From the cell containing the given text, extract its center point as [X, Y] coordinate. 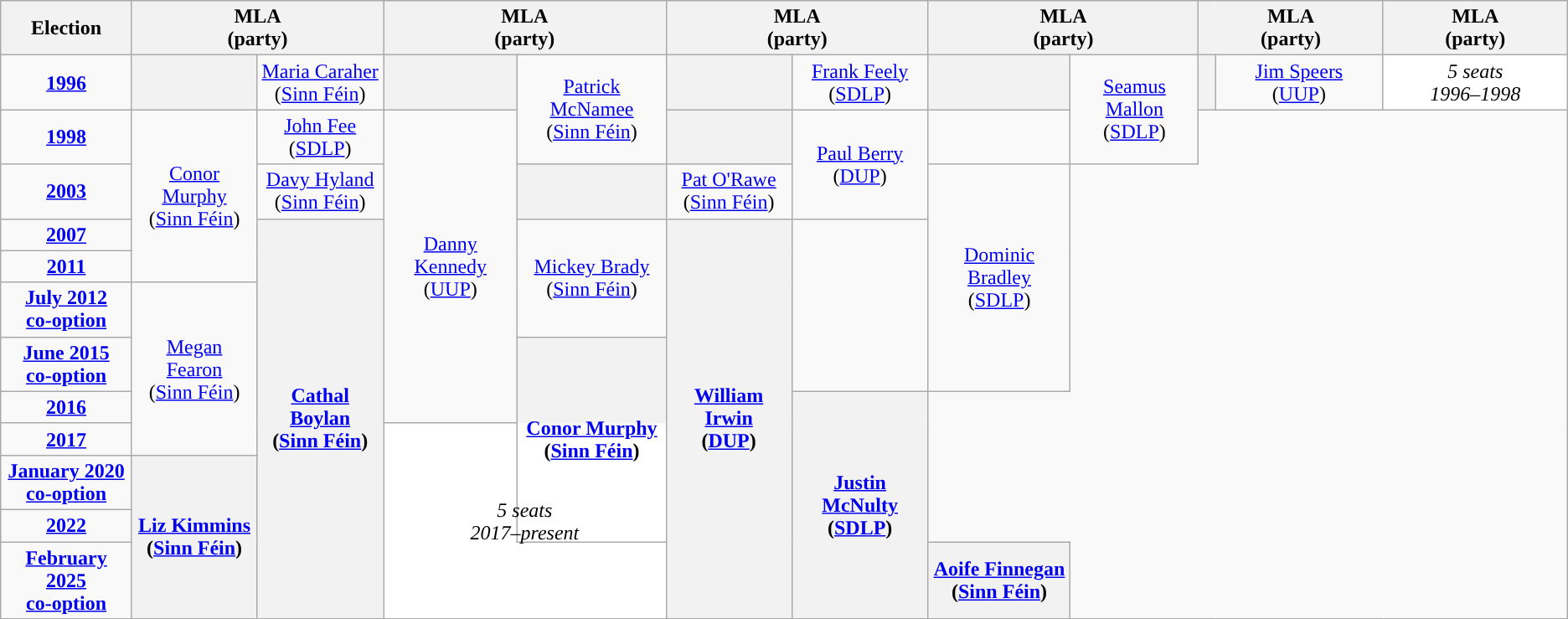
John Fee(SDLP) [320, 137]
Paul Berry(DUP) [859, 164]
Davy Hyland(Sinn Féin) [320, 191]
Election [67, 28]
Patrick McNamee(Sinn Féin) [591, 110]
July 2012co-option [67, 310]
Danny Kennedy(UUP) [451, 266]
February 2025co-option [67, 580]
Justin McNulty(SDLP) [859, 504]
2007 [67, 235]
June 2015co-option [67, 364]
1996 [67, 82]
William Irwin(DUP) [729, 419]
Megan Fearon(Sinn Féin) [194, 369]
January 2020co-option [67, 482]
Frank Feely(SDLP) [859, 82]
Seamus Mallon(SDLP) [1134, 110]
2016 [67, 407]
5 seats1996–1998 [1475, 82]
5 seats2017–present [525, 521]
Aoife Finnegan(Sinn Féin) [999, 580]
2022 [67, 525]
1998 [67, 137]
Liz Kimmins(Sinn Féin) [194, 536]
2003 [67, 191]
2017 [67, 439]
Jim Speers(UUP) [1300, 82]
Pat O'Rawe(Sinn Féin) [729, 191]
Maria Caraher(Sinn Féin) [320, 82]
Mickey Brady(Sinn Féin) [591, 278]
Dominic Bradley(SDLP) [999, 278]
2011 [67, 266]
Cathal Boylan(Sinn Féin) [320, 419]
